Return the (x, y) coordinate for the center point of the cell that contains the specified text.  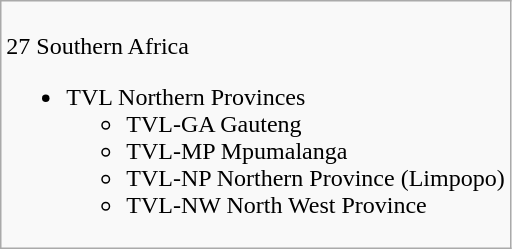
27 Southern AfricaTVL Northern ProvincesTVL-GA GautengTVL-MP MpumalangaTVL-NP Northern Province (Limpopo)TVL-NW North West Province (256, 125)
